Determine the (x, y) coordinate at the center of the cell enclosing the given text.  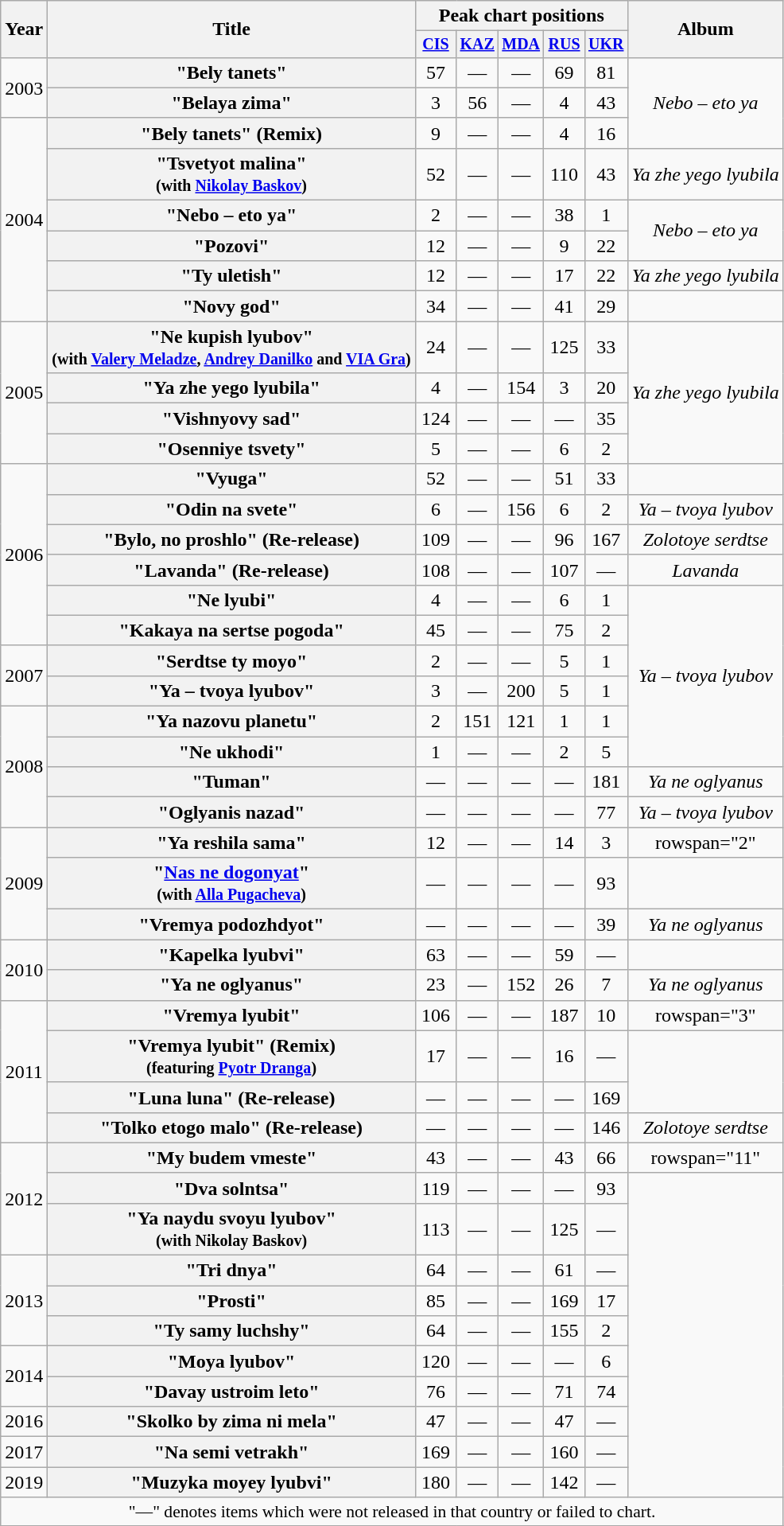
74 (606, 1392)
"Osenniye tsvety" (231, 449)
7 (606, 985)
69 (565, 72)
Year (24, 29)
39 (606, 925)
"Tuman" (231, 782)
2003 (24, 88)
"Muzyka moyey lyubvi" (231, 1482)
23 (436, 985)
41 (565, 306)
"Davay ustroim leto" (231, 1392)
110 (565, 173)
29 (606, 306)
152 (522, 985)
63 (436, 955)
146 (606, 1127)
2009 (24, 883)
20 (606, 388)
"Vremya lyubit" (231, 1015)
"Vyuga" (231, 479)
75 (565, 630)
Lavanda (705, 570)
26 (565, 985)
181 (606, 782)
"Skolko by zima ni mela" (231, 1422)
"Ne lyubi" (231, 600)
119 (436, 1188)
59 (565, 955)
2006 (24, 555)
"Dva solntsa" (231, 1188)
35 (606, 418)
"Bely tanets" (Remix) (231, 133)
"Luna luna" (Re-release) (231, 1097)
106 (436, 1015)
107 (565, 570)
2019 (24, 1482)
77 (606, 812)
"Bylo, no proshlo" (Re-release) (231, 539)
2008 (24, 767)
"Nebo – eto ya" (231, 216)
2012 (24, 1198)
rowspan="11" (705, 1158)
57 (436, 72)
160 (565, 1452)
113 (436, 1228)
187 (565, 1015)
96 (565, 539)
"Kakaya na sertse pogoda" (231, 630)
"Belaya zima" (231, 103)
"Tolko etogo malo" (Re-release) (231, 1127)
180 (436, 1482)
85 (436, 1301)
"Nas ne dogonyat" (with Alla Pugacheva) (231, 883)
66 (606, 1158)
76 (436, 1392)
"Vremya lyubit" (Remix) (featuring Pyotr Dranga) (231, 1057)
"Kapelka lyubvi" (231, 955)
"Lavanda" (Re-release) (231, 570)
2016 (24, 1422)
"Ya zhe yego lyubila" (231, 388)
154 (522, 388)
"Vishnyovy sad" (231, 418)
71 (565, 1392)
108 (436, 570)
"Tri dnya" (231, 1271)
2011 (24, 1071)
200 (522, 691)
"Prosti" (231, 1301)
38 (565, 216)
MDA (522, 45)
167 (606, 539)
2007 (24, 675)
Album (705, 29)
120 (436, 1361)
"Ne ukhodi" (231, 752)
14 (565, 843)
10 (606, 1015)
UKR (606, 45)
CIS (436, 45)
2004 (24, 220)
Peak chart positions (522, 16)
81 (606, 72)
"Ty uletish" (231, 276)
"Ya nazovu planetu" (231, 722)
Title (231, 29)
124 (436, 418)
rowspan="2" (705, 843)
151 (477, 722)
"Oglyanis nazad" (231, 812)
45 (436, 630)
"Vremya podozhdyot" (231, 925)
"Ty samy luchshy" (231, 1331)
"Tsvetyot malina" (with Nikolay Baskov) (231, 173)
2013 (24, 1301)
"Ya reshila sama" (231, 843)
2014 (24, 1376)
24 (436, 347)
56 (477, 103)
"Odin na svete" (231, 509)
rowspan="3" (705, 1015)
RUS (565, 45)
"My budem vmeste" (231, 1158)
142 (565, 1482)
51 (565, 479)
61 (565, 1271)
"Novy god" (231, 306)
156 (522, 509)
2010 (24, 970)
34 (436, 306)
"—" denotes items which were not released in that country or failed to chart. (393, 1512)
"Moya lyubov" (231, 1361)
"Pozovi" (231, 246)
"Ya ne oglyanus" (231, 985)
2017 (24, 1452)
"Bely tanets" (231, 72)
155 (565, 1331)
"Ya naydu svoyu lyubov" (with Nikolay Baskov) (231, 1228)
121 (522, 722)
"Serdtse ty moyo" (231, 660)
109 (436, 539)
"Ne kupish lyubov" (with Valery Meladze, Andrey Danilko and VIA Gra) (231, 347)
"Ya – tvoya lyubov" (231, 691)
2005 (24, 393)
KAZ (477, 45)
"Na semi vetrakh" (231, 1452)
